Find where the given text appears and provide that cell's center as [X, Y] coordinate. 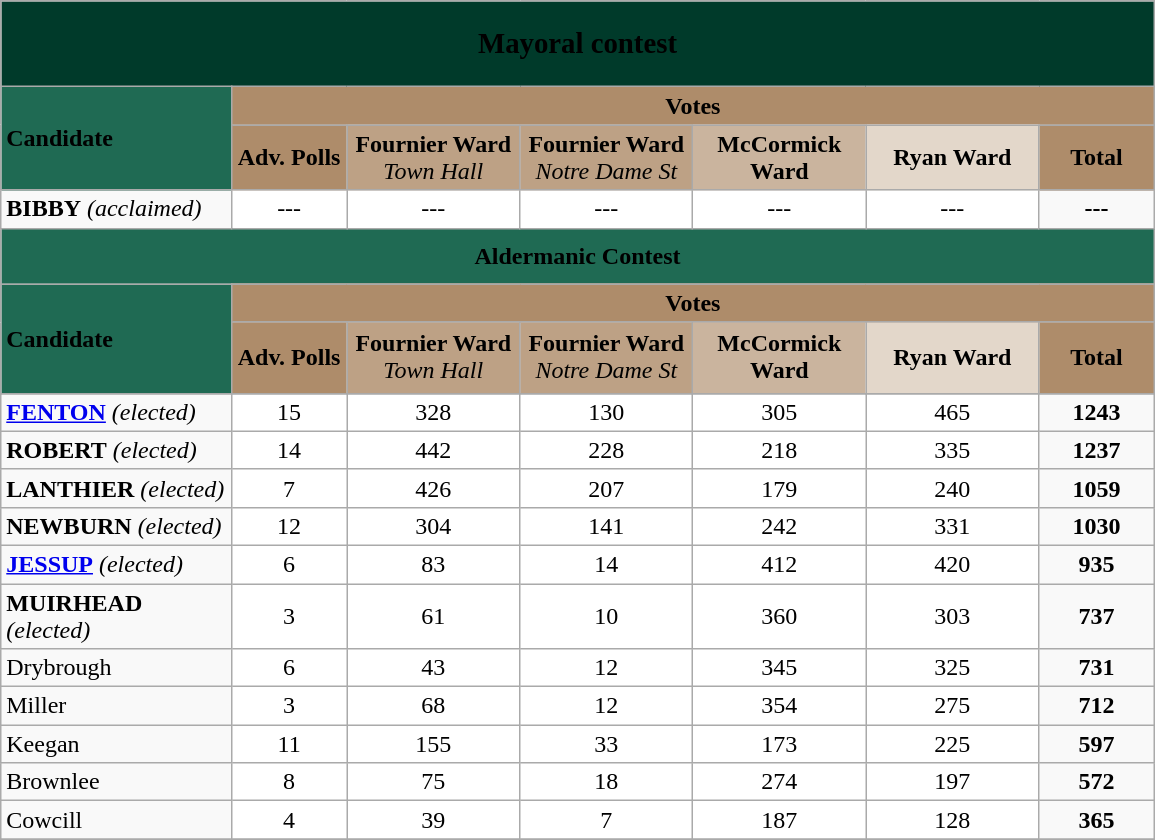
FENTON (elected) [116, 412]
365 [1096, 820]
305 [780, 412]
141 [606, 526]
83 [434, 564]
218 [780, 450]
207 [606, 488]
442 [434, 450]
335 [952, 450]
JESSUP (elected) [116, 564]
1030 [1096, 526]
360 [780, 616]
303 [952, 616]
33 [606, 744]
426 [434, 488]
1059 [1096, 488]
130 [606, 412]
39 [434, 820]
331 [952, 526]
412 [780, 564]
Miller [116, 706]
1237 [1096, 450]
ROBERT (elected) [116, 450]
187 [780, 820]
304 [434, 526]
43 [434, 668]
Brownlee [116, 782]
173 [780, 744]
MUIRHEAD (elected) [116, 616]
Mayoral contest [578, 44]
325 [952, 668]
179 [780, 488]
240 [952, 488]
8 [288, 782]
345 [780, 668]
572 [1096, 782]
128 [952, 820]
Keegan [116, 744]
935 [1096, 564]
597 [1096, 744]
737 [1096, 616]
Drybrough [116, 668]
18 [606, 782]
242 [780, 526]
75 [434, 782]
328 [434, 412]
274 [780, 782]
712 [1096, 706]
225 [952, 744]
228 [606, 450]
275 [952, 706]
BIBBY (acclaimed) [116, 209]
1243 [1096, 412]
420 [952, 564]
354 [780, 706]
LANTHIER (elected) [116, 488]
NEWBURN (elected) [116, 526]
465 [952, 412]
155 [434, 744]
15 [288, 412]
61 [434, 616]
4 [288, 820]
11 [288, 744]
Aldermanic Contest [578, 256]
68 [434, 706]
10 [606, 616]
197 [952, 782]
731 [1096, 668]
Cowcill [116, 820]
